Find where the given text appears and provide that cell's center as (X, Y) coordinate. 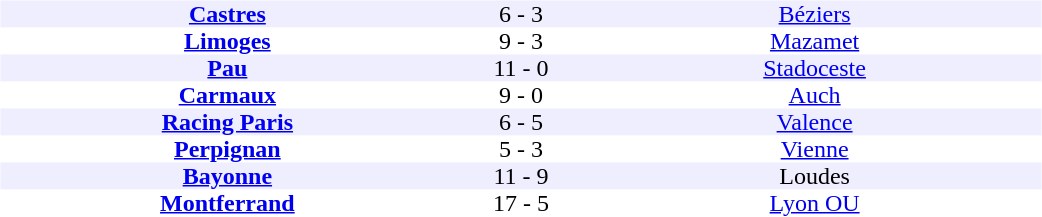
11 - 9 (520, 176)
9 - 3 (520, 42)
Stadoceste (815, 68)
Perpignan (227, 150)
9 - 0 (520, 96)
Racing Paris (227, 122)
Limoges (227, 42)
17 - 5 (520, 204)
6 - 5 (520, 122)
Valence (815, 122)
Loudes (815, 176)
Pau (227, 68)
Bayonne (227, 176)
Mazamet (815, 42)
Lyon OU (815, 204)
Castres (227, 14)
Carmaux (227, 96)
11 - 0 (520, 68)
5 - 3 (520, 150)
Auch (815, 96)
Béziers (815, 14)
Montferrand (227, 204)
6 - 3 (520, 14)
Vienne (815, 150)
